Detect which cell encompasses the target text, then output its (X, Y) center coordinate. 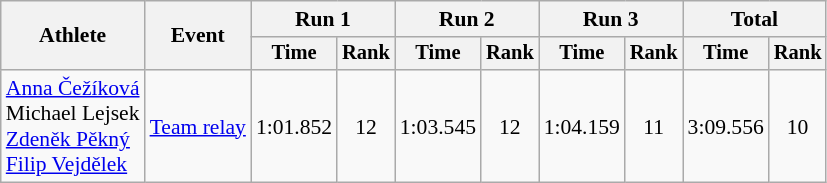
Total (755, 19)
Event (198, 36)
Run 2 (467, 19)
1:03.545 (438, 126)
1:01.852 (294, 126)
3:09.556 (726, 126)
Run 3 (611, 19)
11 (654, 126)
1:04.159 (582, 126)
10 (798, 126)
Anna ČežíkováMichael LejsekZdeněk PěknýFilip Vejdělek (73, 126)
Athlete (73, 36)
Run 1 (323, 19)
Team relay (198, 126)
